Extract the (X, Y) coordinate from the center of the cell holding the provided text.  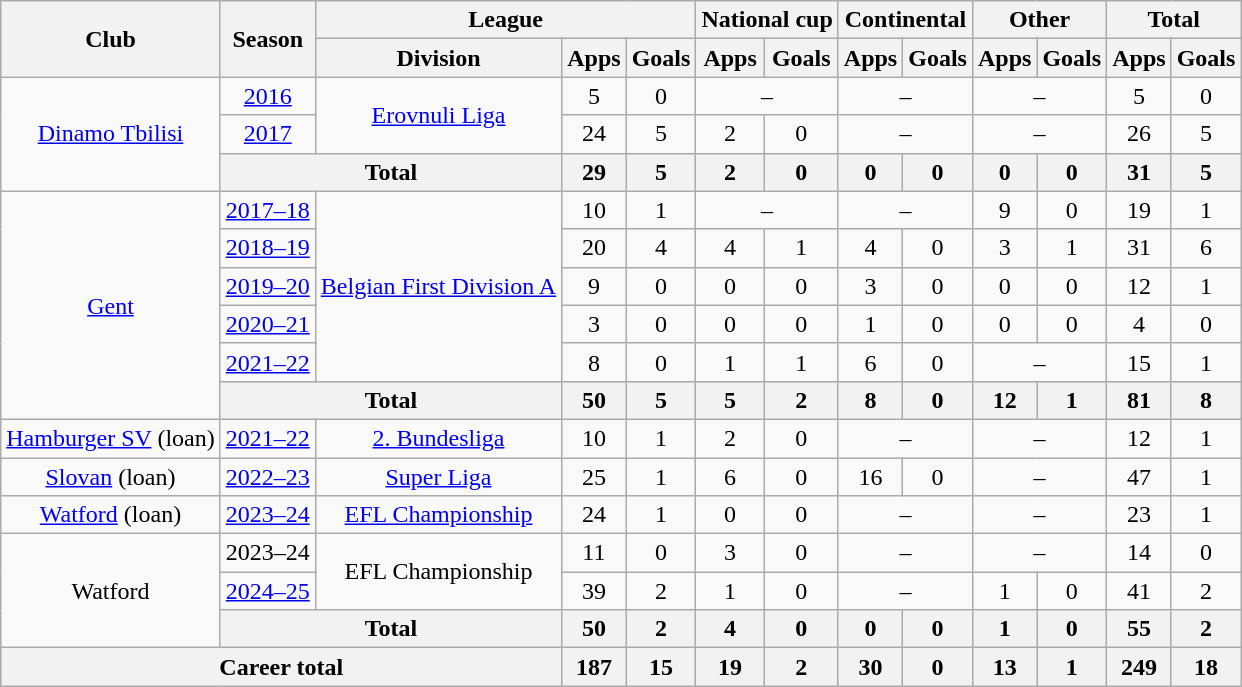
2016 (268, 96)
2018–19 (268, 248)
25 (594, 477)
2020–21 (268, 324)
2022–23 (268, 477)
Hamburger SV (loan) (110, 438)
Watford (110, 591)
11 (594, 553)
81 (1139, 400)
National cup (767, 20)
187 (594, 667)
Season (268, 39)
Super Liga (438, 477)
47 (1139, 477)
Slovan (loan) (110, 477)
Watford (loan) (110, 515)
Division (438, 58)
41 (1139, 591)
16 (870, 477)
2024–25 (268, 591)
2019–20 (268, 286)
Dinamo Tbilisi (110, 134)
2017 (268, 134)
39 (594, 591)
26 (1139, 134)
249 (1139, 667)
Continental (905, 20)
29 (594, 172)
2. Bundesliga (438, 438)
Club (110, 39)
Gent (110, 305)
2017–18 (268, 210)
League (506, 20)
Belgian First Division A (438, 286)
30 (870, 667)
20 (594, 248)
14 (1139, 553)
Career total (282, 667)
18 (1206, 667)
23 (1139, 515)
Other (1039, 20)
13 (1004, 667)
55 (1139, 629)
Erovnuli Liga (438, 115)
